Pinpoint the cell where the given text exists, returning its [x, y] midpoint coordinate. 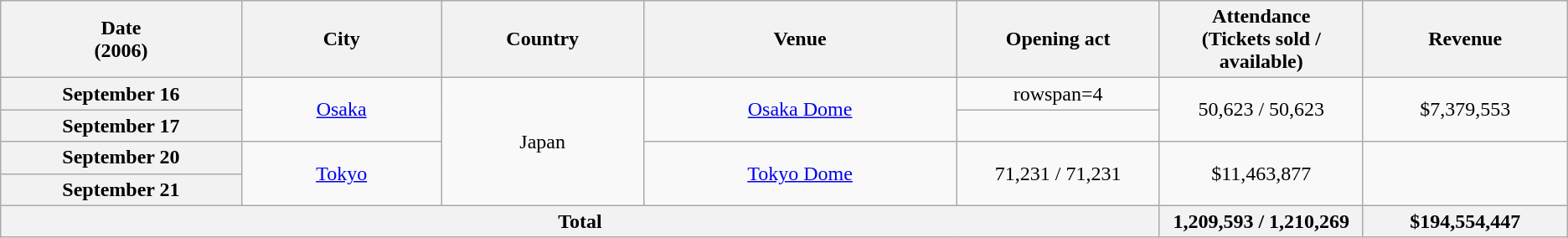
$194,554,447 [1465, 221]
$11,463,877 [1261, 173]
Tokyo [342, 173]
Total [580, 221]
September 20 [121, 158]
City [342, 39]
Venue [800, 39]
September 17 [121, 126]
September 21 [121, 189]
50,623 / 50,623 [1261, 110]
Opening act [1058, 39]
rowspan=4 [1058, 94]
1,209,593 / 1,210,269 [1261, 221]
Osaka Dome [800, 110]
Osaka [342, 110]
Tokyo Dome [800, 173]
Country [543, 39]
Japan [543, 142]
Revenue [1465, 39]
Attendance (Tickets sold / available) [1261, 39]
Date(2006) [121, 39]
September 16 [121, 94]
$7,379,553 [1465, 110]
71,231 / 71,231 [1058, 173]
